Search for the cell housing the specified text and yield its [X, Y] center coordinate. 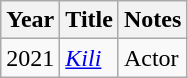
Kili [90, 58]
Actor [152, 58]
Notes [152, 20]
Year [30, 20]
2021 [30, 58]
Title [90, 20]
